For the text-containing cell, return its midpoint in [X, Y] coordinate format. 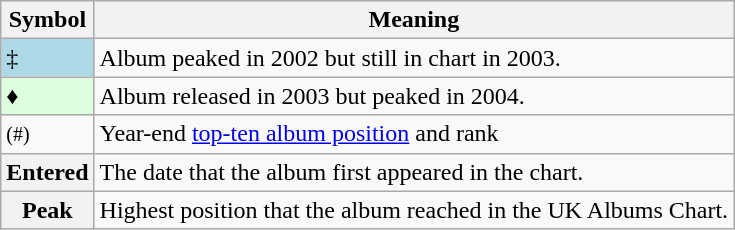
Highest position that the album reached in the UK Albums Chart. [414, 210]
(#) [48, 134]
Meaning [414, 20]
Entered [48, 172]
♦ [48, 96]
Peak [48, 210]
Album peaked in 2002 but still in chart in 2003. [414, 58]
‡ [48, 58]
Album released in 2003 but peaked in 2004. [414, 96]
Symbol [48, 20]
Year-end top-ten album position and rank [414, 134]
The date that the album first appeared in the chart. [414, 172]
